For the text-containing cell, return its midpoint in (X, Y) coordinate format. 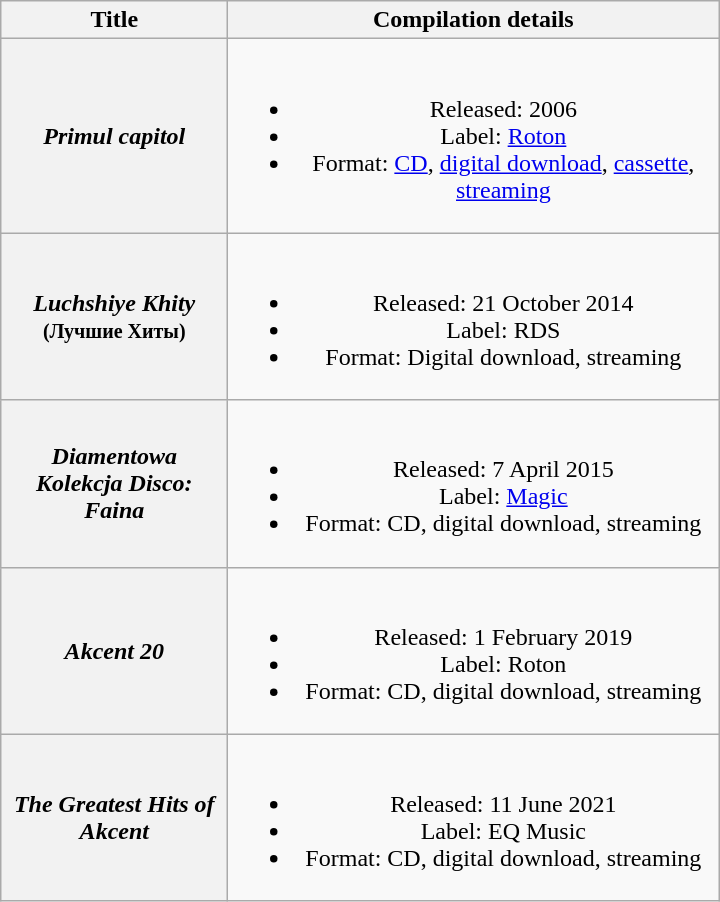
Released: 7 April 2015Label: MagicFormat: CD, digital download, streaming (474, 484)
Released: 2006Label: RotonFormat: CD, digital download, cassette, streaming (474, 136)
Title (114, 20)
Released: 21 October 2014Label: RDSFormat: Digital download, streaming (474, 316)
Diamentowa Kolekcja Disco: Faina (114, 484)
Released: 11 June 2021Label: EQ MusicFormat: CD, digital download, streaming (474, 818)
Akcent 20 (114, 650)
Compilation details (474, 20)
Luchshiye Khity (Лучшие Хиты) (114, 316)
The Greatest Hits of Akcent (114, 818)
Released: 1 February 2019Label: RotonFormat: CD, digital download, streaming (474, 650)
Primul capitol (114, 136)
